For the text-containing cell, return its midpoint in (X, Y) coordinate format. 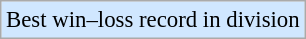
Best win–loss record in division (153, 20)
